Extract the [X, Y] coordinate from the center of the cell holding the provided text.  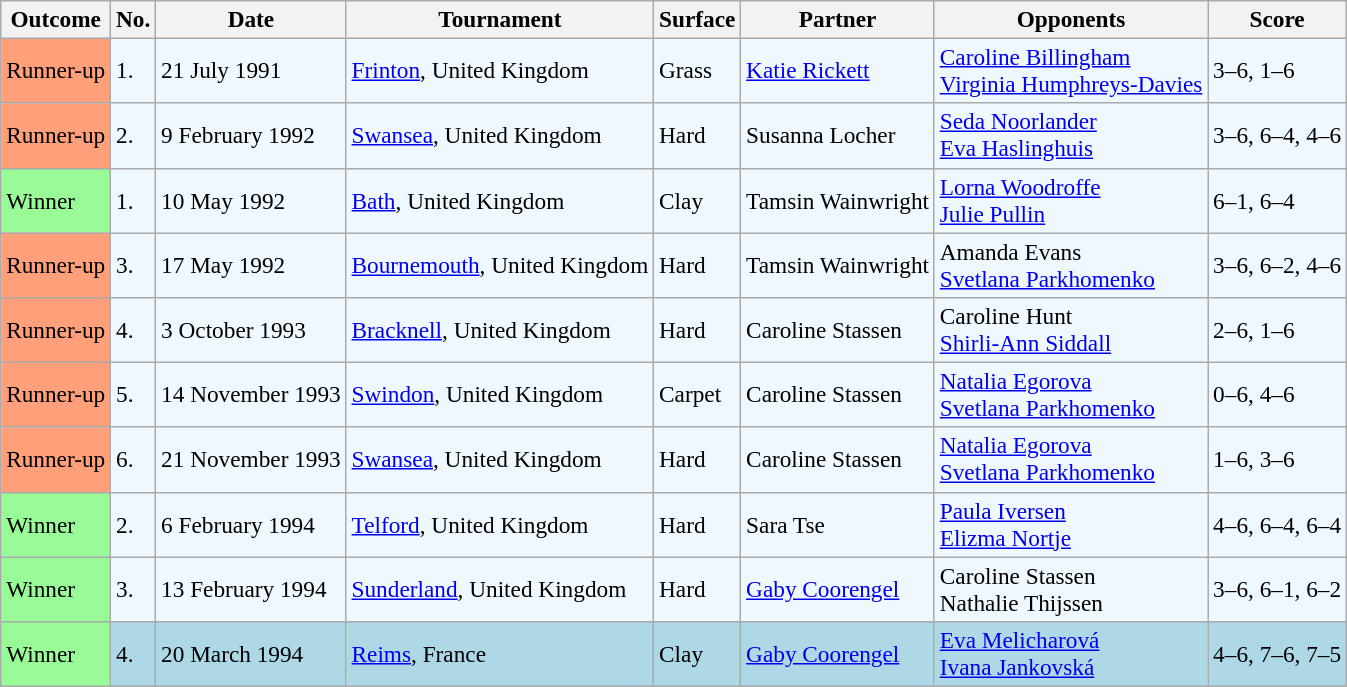
6–1, 6–4 [1278, 200]
4–6, 6–4, 6–4 [1278, 524]
Grass [698, 70]
Swindon, United Kingdom [500, 394]
9 February 1992 [251, 136]
13 February 1994 [251, 588]
Carpet [698, 394]
Lorna Woodroffe Julie Pullin [1070, 200]
Eva Melicharová Ivana Jankovská [1070, 654]
No. [134, 19]
6 February 1994 [251, 524]
Sunderland, United Kingdom [500, 588]
Tournament [500, 19]
Bath, United Kingdom [500, 200]
21 November 1993 [251, 460]
Katie Rickett [838, 70]
Surface [698, 19]
Score [1278, 19]
Opponents [1070, 19]
Bournemouth, United Kingdom [500, 264]
6. [134, 460]
3 October 1993 [251, 330]
Amanda Evans Svetlana Parkhomenko [1070, 264]
20 March 1994 [251, 654]
Susanna Locher [838, 136]
10 May 1992 [251, 200]
0–6, 4–6 [1278, 394]
14 November 1993 [251, 394]
2–6, 1–6 [1278, 330]
4–6, 7–6, 7–5 [1278, 654]
Caroline Billingham Virginia Humphreys-Davies [1070, 70]
Seda Noorlander Eva Haslinghuis [1070, 136]
5. [134, 394]
3–6, 1–6 [1278, 70]
1–6, 3–6 [1278, 460]
3–6, 6–4, 4–6 [1278, 136]
Telford, United Kingdom [500, 524]
Frinton, United Kingdom [500, 70]
Caroline Hunt Shirli-Ann Siddall [1070, 330]
21 July 1991 [251, 70]
Outcome [56, 19]
Caroline Stassen Nathalie Thijssen [1070, 588]
Bracknell, United Kingdom [500, 330]
Date [251, 19]
Partner [838, 19]
Sara Tse [838, 524]
Paula Iversen Elizma Nortje [1070, 524]
17 May 1992 [251, 264]
3–6, 6–2, 4–6 [1278, 264]
Reims, France [500, 654]
3–6, 6–1, 6–2 [1278, 588]
